Provide the (X, Y) coordinate of the cell's center where the given text is located.  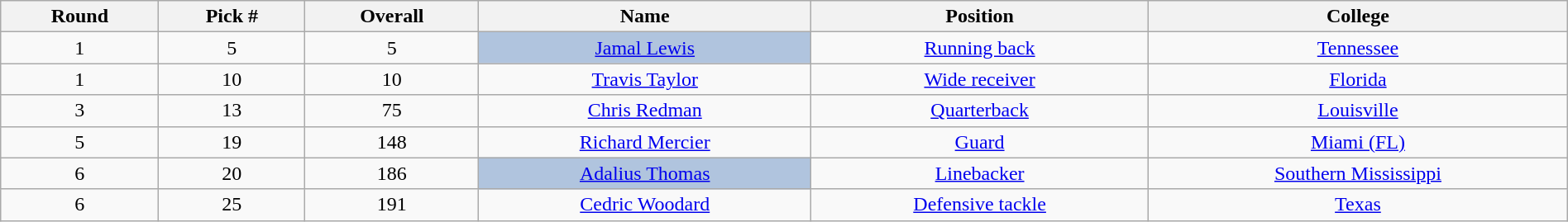
75 (392, 111)
Adalius Thomas (645, 173)
Defensive tackle (980, 205)
Wide receiver (980, 79)
Guard (980, 142)
Richard Mercier (645, 142)
Running back (980, 48)
Overall (392, 17)
3 (79, 111)
Tennessee (1358, 48)
Round (79, 17)
College (1358, 17)
25 (232, 205)
19 (232, 142)
Southern Mississippi (1358, 173)
Linebacker (980, 173)
Texas (1358, 205)
186 (392, 173)
191 (392, 205)
Jamal Lewis (645, 48)
Florida (1358, 79)
Quarterback (980, 111)
Cedric Woodard (645, 205)
Name (645, 17)
Miami (FL) (1358, 142)
Position (980, 17)
Louisville (1358, 111)
Chris Redman (645, 111)
20 (232, 173)
Travis Taylor (645, 79)
13 (232, 111)
148 (392, 142)
Pick # (232, 17)
